From the cell containing the given text, extract its center point as (x, y) coordinate. 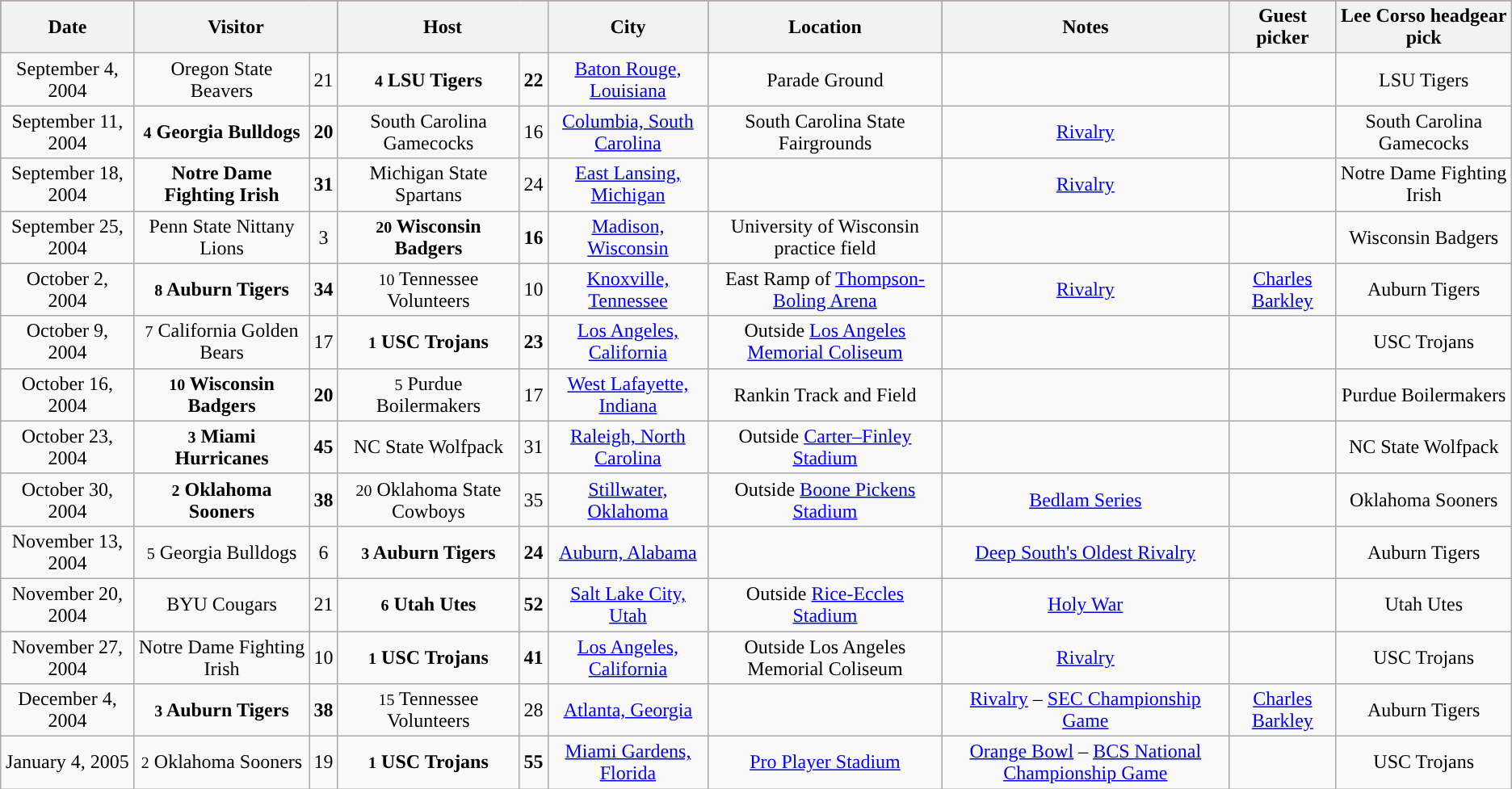
Holy War (1086, 604)
East Lansing, Michigan (628, 184)
November 20, 2004 (68, 604)
September 25, 2004 (68, 237)
10 Tennessee Volunteers (428, 289)
Outside Rice-Eccles Stadium (825, 604)
34 (323, 289)
55 (533, 762)
Rankin Track and Field (825, 394)
23 (533, 342)
November 27, 2004 (68, 657)
LSU Tigers (1423, 79)
Baton Rouge, Louisiana (628, 79)
Penn State Nittany Lions (221, 237)
52 (533, 604)
Madison, Wisconsin (628, 237)
Outside Carter–Finley Stadium (825, 447)
October 16, 2004 (68, 394)
Salt Lake City, Utah (628, 604)
10 Wisconsin Badgers (221, 394)
35 (533, 499)
September 11, 2004 (68, 132)
Raleigh, North Carolina (628, 447)
Oregon State Beavers (221, 79)
Guest picker (1283, 27)
December 4, 2004 (68, 711)
BYU Cougars (221, 604)
Columbia, South Carolina (628, 132)
Host (443, 27)
Visitor (236, 27)
Deep South's Oldest Rivalry (1086, 552)
September 18, 2004 (68, 184)
28 (533, 711)
Miami Gardens, Florida (628, 762)
Purdue Boilermakers (1423, 394)
5 Purdue Boilermakers (428, 394)
Outside Boone Pickens Stadium (825, 499)
7 California Golden Bears (221, 342)
Parade Ground (825, 79)
5 Georgia Bulldogs (221, 552)
October 30, 2004 (68, 499)
Lee Corso headgear pick (1423, 27)
6 Utah Utes (428, 604)
4 Georgia Bulldogs (221, 132)
Notes (1086, 27)
Pro Player Stadium (825, 762)
Location (825, 27)
Knoxville, Tennessee (628, 289)
8 Auburn Tigers (221, 289)
Atlanta, Georgia (628, 711)
45 (323, 447)
November 13, 2004 (68, 552)
20 Wisconsin Badgers (428, 237)
3 (323, 237)
West Lafayette, Indiana (628, 394)
20 Oklahoma State Cowboys (428, 499)
East Ramp of Thompson-Boling Arena (825, 289)
October 2, 2004 (68, 289)
41 (533, 657)
22 (533, 79)
4 LSU Tigers (428, 79)
October 9, 2004 (68, 342)
15 Tennessee Volunteers (428, 711)
3 Miami Hurricanes (221, 447)
South Carolina State Fairgrounds (825, 132)
Orange Bowl – BCS National Championship Game (1086, 762)
Date (68, 27)
January 4, 2005 (68, 762)
Utah Utes (1423, 604)
Wisconsin Badgers (1423, 237)
October 23, 2004 (68, 447)
City (628, 27)
Bedlam Series (1086, 499)
Rivalry – SEC Championship Game (1086, 711)
University of Wisconsin practice field (825, 237)
Stillwater, Oklahoma (628, 499)
Auburn, Alabama (628, 552)
19 (323, 762)
Oklahoma Sooners (1423, 499)
Michigan State Spartans (428, 184)
September 4, 2004 (68, 79)
6 (323, 552)
